Detect which cell encompasses the target text, then output its [x, y] center coordinate. 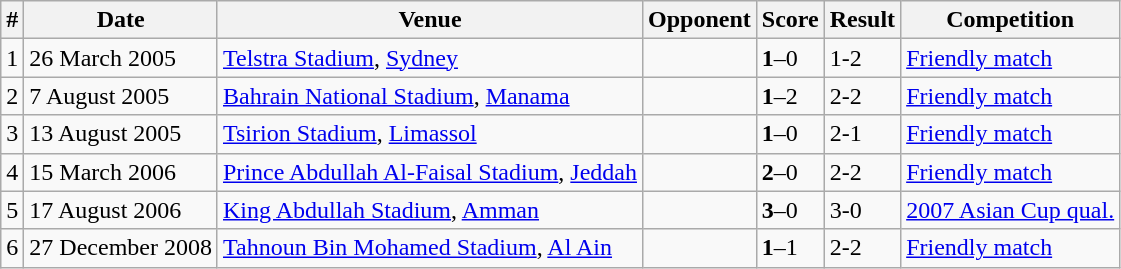
1–1 [790, 248]
26 March 2005 [121, 58]
Score [790, 20]
King Abdullah Stadium, Amman [430, 210]
2–0 [790, 172]
2 [12, 96]
Bahrain National Stadium, Manama [430, 96]
Venue [430, 20]
1-2 [862, 58]
Competition [1010, 20]
3–0 [790, 210]
Opponent [700, 20]
1–2 [790, 96]
Result [862, 20]
Tahnoun Bin Mohamed Stadium, Al Ain [430, 248]
Telstra Stadium, Sydney [430, 58]
3 [12, 134]
17 August 2006 [121, 210]
# [12, 20]
27 December 2008 [121, 248]
Tsirion Stadium, Limassol [430, 134]
2-1 [862, 134]
1 [12, 58]
2007 Asian Cup qual. [1010, 210]
13 August 2005 [121, 134]
4 [12, 172]
7 August 2005 [121, 96]
Prince Abdullah Al-Faisal Stadium, Jeddah [430, 172]
15 March 2006 [121, 172]
6 [12, 248]
5 [12, 210]
Date [121, 20]
3-0 [862, 210]
